For the text-containing cell, return its midpoint in (X, Y) coordinate format. 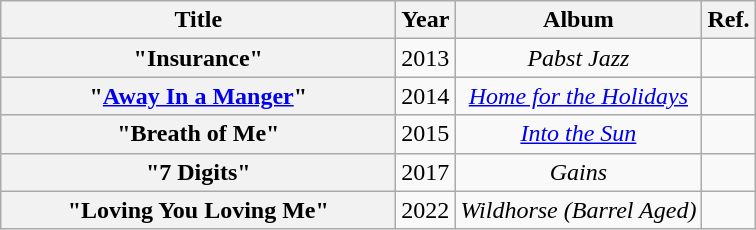
Ref. (728, 20)
2015 (426, 134)
Pabst Jazz (578, 58)
Title (198, 20)
"Insurance" (198, 58)
"Breath of Me" (198, 134)
2013 (426, 58)
Home for the Holidays (578, 96)
Year (426, 20)
Gains (578, 172)
2017 (426, 172)
"Away In a Manger" (198, 96)
2014 (426, 96)
"Loving You Loving Me" (198, 210)
2022 (426, 210)
Into the Sun (578, 134)
"7 Digits" (198, 172)
Wildhorse (Barrel Aged) (578, 210)
Album (578, 20)
